Determine the [x, y] coordinate at the center of the cell enclosing the given text.  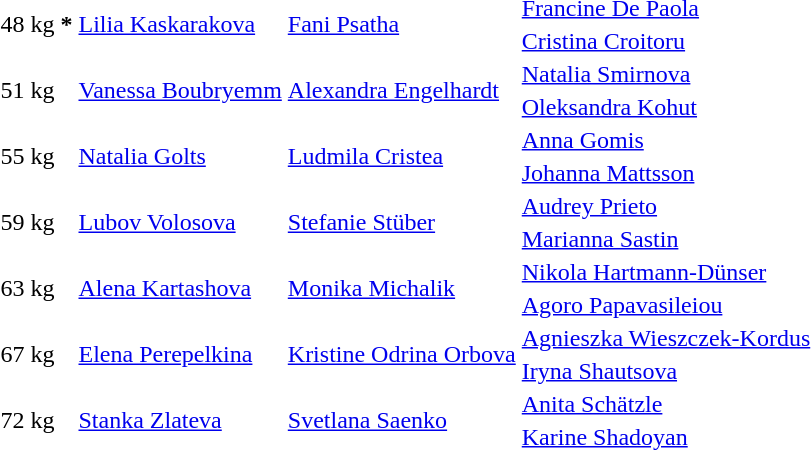
Alena Kartashova [180, 288]
Elena Perepelkina [180, 354]
Johanna Mattsson [666, 173]
Alexandra Engelhardt [402, 90]
Vanessa Boubryemm [180, 90]
Oleksandra Kohut [666, 107]
Anita Schätzle [666, 404]
Natalia Smirnova [666, 74]
Marianna Sastin [666, 239]
Monika Michalik [402, 288]
Kristine Odrina Orbova [402, 354]
Anna Gomis [666, 140]
Nikola Hartmann-Dünser [666, 272]
Audrey Prieto [666, 206]
Ludmila Cristea [402, 156]
Agnieszka Wieszczek-Kordus [666, 338]
Cristina Croitoru [666, 41]
Stefanie Stüber [402, 222]
Lubov Volosova [180, 222]
Natalia Golts [180, 156]
Iryna Shautsova [666, 371]
Agoro Papavasileiou [666, 305]
